For the text-containing cell, return its midpoint in [x, y] coordinate format. 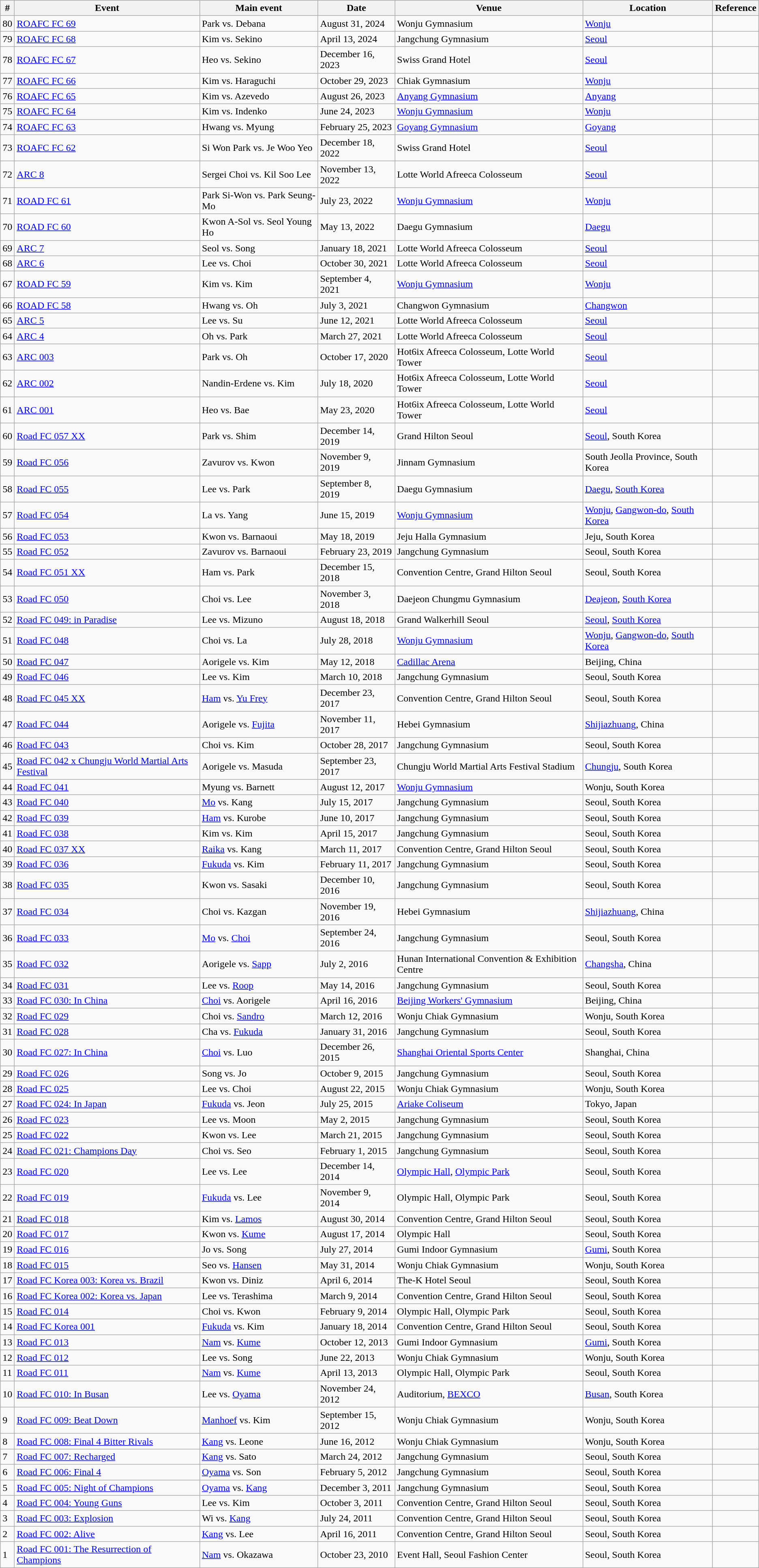
34 [7, 985]
73 [7, 148]
ARC 8 [107, 174]
# [7, 8]
ROAD FC 60 [107, 227]
24 [7, 1150]
27 [7, 1104]
July 25, 2015 [356, 1104]
Road FC 037 XX [107, 849]
Lee vs. Song [259, 1358]
29 [7, 1073]
Ham vs. Park [259, 573]
Road FC 026 [107, 1073]
Cadillac Arena [489, 662]
May 13, 2022 [356, 227]
10 [7, 1394]
Nandin-Erdene vs. Kim [259, 384]
December 18, 2022 [356, 148]
Ariake Coliseum [489, 1104]
76 [7, 96]
Road FC 053 [107, 536]
65 [7, 321]
6 [7, 1472]
July 28, 2018 [356, 641]
ROAFC FC 66 [107, 81]
January 18, 2014 [356, 1327]
June 10, 2017 [356, 818]
February 11, 2017 [356, 864]
Choi vs. Kazgan [259, 912]
2 [7, 1534]
Park Si-Won vs. Park Seung-Mo [259, 200]
Anyang [648, 96]
ROAFC FC 68 [107, 39]
Lee vs. Su [259, 321]
Fukuda vs. Lee [259, 1198]
ARC 5 [107, 321]
14 [7, 1327]
February 25, 2023 [356, 127]
Aorigele vs. Kim [259, 662]
Daegu, South Korea [648, 489]
Kang vs. Sato [259, 1456]
March 21, 2015 [356, 1135]
47 [7, 724]
November 9, 2019 [356, 462]
Event Hall, Seoul Fashion Center [489, 1555]
31 [7, 1032]
November 24, 2012 [356, 1394]
Choi vs. Luo [259, 1053]
October 9, 2015 [356, 1073]
October 30, 2021 [356, 264]
Road FC 038 [107, 833]
Road FC 017 [107, 1234]
18 [7, 1265]
Cha vs. Fukuda [259, 1032]
4 [7, 1503]
Tokyo, Japan [648, 1104]
Road FC 054 [107, 515]
July 24, 2011 [356, 1519]
Auditorium, BEXCO [489, 1394]
Anyang Gymnasium [489, 96]
Lee vs. Oyama [259, 1394]
Road FC 055 [107, 489]
8 [7, 1441]
Heo vs. Bae [259, 410]
Road FC 006: Final 4 [107, 1472]
Manhoef vs. Kim [259, 1420]
ARC 4 [107, 336]
Road FC 030: In China [107, 1001]
Road FC 033 [107, 938]
October 23, 2010 [356, 1555]
64 [7, 336]
Aorigele vs. Sapp [259, 964]
63 [7, 357]
78 [7, 60]
48 [7, 698]
26 [7, 1120]
Kang vs. Leone [259, 1441]
Main event [259, 8]
March 27, 2021 [356, 336]
41 [7, 833]
Road FC 011 [107, 1373]
Hwang vs. Oh [259, 305]
Wi vs. Kang [259, 1519]
Road FC 043 [107, 745]
ARC 6 [107, 264]
August 12, 2017 [356, 787]
Chungju World Martial Arts Festival Stadium [489, 766]
October 3, 2011 [356, 1503]
33 [7, 1001]
Mo vs. Kang [259, 802]
Road FC 027: In China [107, 1053]
42 [7, 818]
December 26, 2015 [356, 1053]
Road FC 020 [107, 1171]
Oyama vs. Son [259, 1472]
Oyama vs. Kang [259, 1488]
75 [7, 112]
Seol vs. Song [259, 248]
Road FC 012 [107, 1358]
Daejeon Chungmu Gymnasium [489, 598]
50 [7, 662]
ROAFC FC 63 [107, 127]
Road FC 042 x Chungju World Martial Arts Festival [107, 766]
March 12, 2016 [356, 1016]
74 [7, 127]
37 [7, 912]
November 13, 2022 [356, 174]
Kwon vs. Barnaoui [259, 536]
September 8, 2019 [356, 489]
20 [7, 1234]
Road FC 034 [107, 912]
October 17, 2020 [356, 357]
May 18, 2019 [356, 536]
19 [7, 1250]
Changsha, China [648, 964]
ROAFC FC 62 [107, 148]
56 [7, 536]
September 23, 2017 [356, 766]
March 10, 2018 [356, 677]
September 4, 2021 [356, 285]
Goyang [648, 127]
Choi vs. Aorigele [259, 1001]
June 12, 2021 [356, 321]
Kwon vs. Kume [259, 1234]
April 16, 2011 [356, 1534]
Jinnam Gymnasium [489, 462]
61 [7, 410]
Road FC 051 XX [107, 573]
58 [7, 489]
December 3, 2011 [356, 1488]
Zavurov vs. Kwon [259, 462]
Road FC 045 XX [107, 698]
June 22, 2013 [356, 1358]
Road FC 008: Final 4 Bitter Rivals [107, 1441]
Shanghai Oriental Sports Center [489, 1053]
51 [7, 641]
43 [7, 802]
July 2, 2016 [356, 964]
Shanghai, China [648, 1053]
30 [7, 1053]
66 [7, 305]
Sergei Choi vs. Kil Soo Lee [259, 174]
68 [7, 264]
Road FC 056 [107, 462]
December 23, 2017 [356, 698]
August 18, 2018 [356, 620]
Lee vs. Roop [259, 985]
Venue [489, 8]
Ham vs. Kurobe [259, 818]
Kim vs. Haraguchi [259, 81]
ROAD FC 59 [107, 285]
71 [7, 200]
December 10, 2016 [356, 885]
22 [7, 1198]
Hunan International Convention & Exhibition Centre [489, 964]
December 15, 2018 [356, 573]
December 14, 2014 [356, 1171]
ROAFC FC 65 [107, 96]
13 [7, 1342]
ROAD FC 58 [107, 305]
November 19, 2016 [356, 912]
Lee vs. Lee [259, 1171]
23 [7, 1171]
Choi vs. Kim [259, 745]
August 31, 2024 [356, 24]
Kim vs. Lamos [259, 1218]
March 11, 2017 [356, 849]
Lee vs. Terashima [259, 1296]
Road FC 040 [107, 802]
Changwon [648, 305]
9 [7, 1420]
Beijing Workers' Gymnasium [489, 1001]
May 31, 2014 [356, 1265]
72 [7, 174]
ARC 003 [107, 357]
Road FC 050 [107, 598]
79 [7, 39]
November 3, 2018 [356, 598]
June 16, 2012 [356, 1441]
ARC 002 [107, 384]
57 [7, 515]
June 24, 2023 [356, 112]
Road FC 049: in Paradise [107, 620]
Kim vs. Azevedo [259, 96]
Song vs. Jo [259, 1073]
Reference [735, 8]
77 [7, 81]
November 11, 2017 [356, 724]
Road FC 003: Explosion [107, 1519]
Park vs. Oh [259, 357]
March 9, 2014 [356, 1296]
Grand Walkerhill Seoul [489, 620]
Seo vs. Hansen [259, 1265]
May 23, 2020 [356, 410]
Road FC 001: The Resurrection of Champions [107, 1555]
49 [7, 677]
21 [7, 1218]
54 [7, 573]
Choi vs. Lee [259, 598]
Kwon vs. Diniz [259, 1281]
May 2, 2015 [356, 1120]
August 30, 2014 [356, 1218]
Jeju, South Korea [648, 536]
Road FC 022 [107, 1135]
Lee vs. Mizuno [259, 620]
February 9, 2014 [356, 1311]
Park vs. Shim [259, 436]
April 6, 2014 [356, 1281]
16 [7, 1296]
Road FC 039 [107, 818]
Road FC 041 [107, 787]
Road FC 032 [107, 964]
Nam vs. Okazawa [259, 1555]
Jo vs. Song [259, 1250]
Oh vs. Park [259, 336]
Road FC Korea 001 [107, 1327]
Ham vs. Yu Frey [259, 698]
Road FC Korea 003: Korea vs. Brazil [107, 1281]
Road FC 015 [107, 1265]
ARC 001 [107, 410]
Grand Hilton Seoul [489, 436]
March 24, 2012 [356, 1456]
May 14, 2016 [356, 985]
February 23, 2019 [356, 551]
59 [7, 462]
Road FC 007: Recharged [107, 1456]
June 15, 2019 [356, 515]
Lee vs. Moon [259, 1120]
July 27, 2014 [356, 1250]
Choi vs. Sandro [259, 1016]
July 15, 2017 [356, 802]
62 [7, 384]
Location [648, 8]
Road FC 031 [107, 985]
Kwon vs. Sasaki [259, 885]
70 [7, 227]
Zavurov vs. Barnaoui [259, 551]
Heo vs. Sekino [259, 60]
Date [356, 8]
ROAFC FC 67 [107, 60]
Busan, South Korea [648, 1394]
Myung vs. Barnett [259, 787]
Road FC Korea 002: Korea vs. Japan [107, 1296]
Park vs. Debana [259, 24]
Aorigele vs. Fujita [259, 724]
Road FC 029 [107, 1016]
Mo vs. Choi [259, 938]
Road FC 016 [107, 1250]
Road FC 035 [107, 885]
Road FC 044 [107, 724]
Event [107, 8]
Kwon vs. Lee [259, 1135]
7 [7, 1456]
Road FC 009: Beat Down [107, 1420]
ARC 7 [107, 248]
July 18, 2020 [356, 384]
January 31, 2016 [356, 1032]
25 [7, 1135]
December 16, 2023 [356, 60]
Road FC 057 XX [107, 436]
Road FC 019 [107, 1198]
Road FC 004: Young Guns [107, 1503]
January 18, 2021 [356, 248]
ROAD FC 61 [107, 200]
May 12, 2018 [356, 662]
Kwon A-Sol vs. Seol Young Ho [259, 227]
Choi vs. La [259, 641]
Changwon Gymnasium [489, 305]
Kim vs. Sekino [259, 39]
Road FC 010: In Busan [107, 1394]
Fukuda vs. Jeon [259, 1104]
35 [7, 964]
52 [7, 620]
39 [7, 864]
Olympic Hall [489, 1234]
October 29, 2023 [356, 81]
February 5, 2012 [356, 1472]
December 14, 2019 [356, 436]
ROAFC FC 64 [107, 112]
October 28, 2017 [356, 745]
April 13, 2013 [356, 1373]
Road FC 018 [107, 1218]
Si Won Park vs. Je Woo Yeo [259, 148]
11 [7, 1373]
April 13, 2024 [356, 39]
Chungju, South Korea [648, 766]
60 [7, 436]
36 [7, 938]
55 [7, 551]
October 12, 2013 [356, 1342]
The-K Hotel Seoul [489, 1281]
Road FC 014 [107, 1311]
53 [7, 598]
Raika vs. Kang [259, 849]
August 26, 2023 [356, 96]
Choi vs. Kwon [259, 1311]
Chiak Gymnasium [489, 81]
38 [7, 885]
August 22, 2015 [356, 1089]
28 [7, 1089]
July 3, 2021 [356, 305]
44 [7, 787]
Road FC 048 [107, 641]
45 [7, 766]
November 9, 2014 [356, 1198]
Road FC 025 [107, 1089]
February 1, 2015 [356, 1150]
Kang vs. Lee [259, 1534]
46 [7, 745]
Lee vs. Park [259, 489]
September 15, 2012 [356, 1420]
Road FC 036 [107, 864]
Road FC 046 [107, 677]
1 [7, 1555]
5 [7, 1488]
Road FC 005: Night of Champions [107, 1488]
80 [7, 24]
12 [7, 1358]
September 24, 2016 [356, 938]
15 [7, 1311]
Deajeon, South Korea [648, 598]
Road FC 002: Alive [107, 1534]
Road FC 052 [107, 551]
Road FC 028 [107, 1032]
Road FC 023 [107, 1120]
ROAFC FC 69 [107, 24]
April 15, 2017 [356, 833]
Daegu [648, 227]
Road FC 021: Champions Day [107, 1150]
July 23, 2022 [356, 200]
32 [7, 1016]
Choi vs. Seo [259, 1150]
69 [7, 248]
Road FC 013 [107, 1342]
August 17, 2014 [356, 1234]
40 [7, 849]
Kim vs. Indenko [259, 112]
17 [7, 1281]
Road FC 024: In Japan [107, 1104]
April 16, 2016 [356, 1001]
67 [7, 285]
3 [7, 1519]
Road FC 047 [107, 662]
South Jeolla Province, South Korea [648, 462]
La vs. Yang [259, 515]
Hwang vs. Myung [259, 127]
Jeju Halla Gymnasium [489, 536]
Aorigele vs. Masuda [259, 766]
Goyang Gymnasium [489, 127]
